Extract the [x, y] coordinate from the center of the cell holding the provided text.  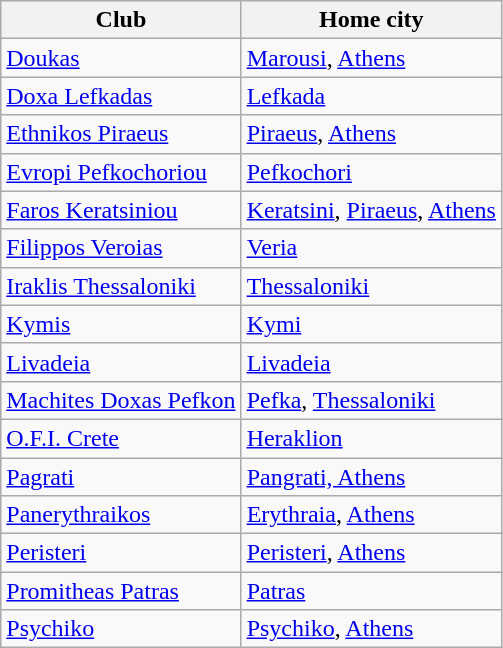
Ethnikos Piraeus [121, 134]
Veria [371, 248]
Keratsini, Piraeus, Athens [371, 210]
Evropi Pefkochoriou [121, 172]
Marousi, Athens [371, 58]
Lefkada [371, 96]
Pagrati [121, 477]
Peristeri, Athens [371, 553]
Heraklion [371, 438]
Piraeus, Athens [371, 134]
Kymis [121, 324]
Kymi [371, 324]
Peristeri [121, 553]
Pefka, Thessaloniki [371, 400]
Home city [371, 20]
Patras [371, 591]
Iraklis Thessaloniki [121, 286]
Psychiko, Athens [371, 629]
Club [121, 20]
Erythraia, Athens [371, 515]
Faros Keratsiniou [121, 210]
Thessaloniki [371, 286]
Machites Doxas Pefkon [121, 400]
Panerythraikos [121, 515]
O.F.I. Crete [121, 438]
Doukas [121, 58]
Psychiko [121, 629]
Pangrati, Athens [371, 477]
Filippos Veroias [121, 248]
Promitheas Patras [121, 591]
Pefkochori [371, 172]
Doxa Lefkadas [121, 96]
